Find where the given text appears and provide that cell's center as [X, Y] coordinate. 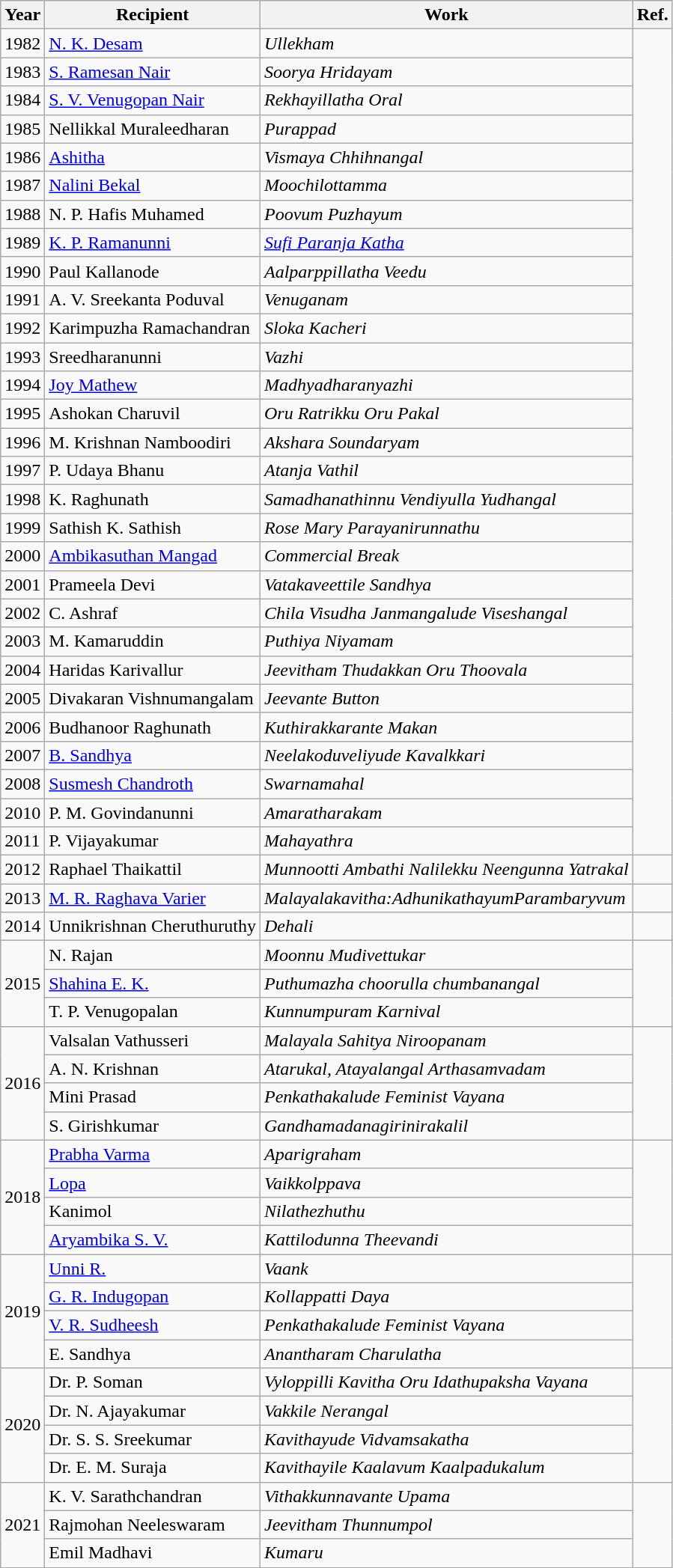
Vyloppilli Kavitha Oru Idathupaksha Vayana [447, 1382]
2001 [22, 585]
Sathish K. Sathish [153, 528]
2015 [22, 983]
1982 [22, 43]
Jeevante Button [447, 698]
1998 [22, 499]
Susmesh Chandroth [153, 784]
Vaikkolppava [447, 1183]
Rekhayillatha Oral [447, 100]
1996 [22, 442]
Amaratharakam [447, 812]
Aalparppillatha Veedu [447, 271]
Ashitha [153, 157]
Nilathezhuthu [447, 1211]
Akshara Soundaryam [447, 442]
Commercial Break [447, 556]
B. Sandhya [153, 755]
Valsalan Vathusseri [153, 1040]
Raphael Thaikattil [153, 870]
N. P. Hafis Muhamed [153, 214]
Moonnu Mudivettukar [447, 955]
2021 [22, 1525]
Nalini Bekal [153, 186]
Malayalakavitha:AdhunikathayumParambaryvum [447, 898]
Haridas Karivallur [153, 670]
V. R. Sudheesh [153, 1326]
Venuganam [447, 299]
2010 [22, 812]
G. R. Indugopan [153, 1297]
Soorya Hridayam [447, 72]
Budhanoor Raghunath [153, 727]
Oru Ratrikku Oru Pakal [447, 414]
1993 [22, 357]
N. Rajan [153, 955]
S. Girishkumar [153, 1126]
1987 [22, 186]
Nellikkal Muraleedharan [153, 129]
Atarukal, Atayalangal Arthasamvadam [447, 1069]
Jeevitham Thunnumpol [447, 1525]
Ashokan Charuvil [153, 414]
Sreedharanunni [153, 357]
Karimpuzha Ramachandran [153, 328]
Vithakkunnavante Upama [447, 1496]
2005 [22, 698]
Puthiya Niyamam [447, 641]
C. Ashraf [153, 613]
Samadhanathinnu Vendiyulla Yudhangal [447, 499]
Madhyadharanyazhi [447, 385]
Puthumazha choorulla chumbanangal [447, 983]
1989 [22, 242]
2012 [22, 870]
Lopa [153, 1183]
Ambikasuthan Mangad [153, 556]
2019 [22, 1311]
S. Ramesan Nair [153, 72]
Divakaran Vishnumangalam [153, 698]
Dr. P. Soman [153, 1382]
1992 [22, 328]
Prameela Devi [153, 585]
Vatakaveettile Sandhya [447, 585]
Vazhi [447, 357]
N. K. Desam [153, 43]
2011 [22, 841]
Kavithayile Kaalavum Kaalpadukalum [447, 1468]
2003 [22, 641]
Kavithayude Vidvamsakatha [447, 1439]
Ref. [653, 15]
2018 [22, 1197]
Year [22, 15]
Shahina E. K. [153, 983]
Kuthirakkarante Makan [447, 727]
1990 [22, 271]
Anantharam Charulatha [447, 1354]
1983 [22, 72]
M. Krishnan Namboodiri [153, 442]
K. Raghunath [153, 499]
1988 [22, 214]
Kumaru [447, 1553]
Dr. E. M. Suraja [153, 1468]
Gandhamadanagirinirakalil [447, 1126]
Rose Mary Parayanirunnathu [447, 528]
Malayala Sahitya Niroopanam [447, 1040]
Neelakoduveliyude Kavalkkari [447, 755]
Moochilottamma [447, 186]
2002 [22, 613]
Mahayathra [447, 841]
M. R. Raghava Varier [153, 898]
1986 [22, 157]
Mini Prasad [153, 1097]
P. Udaya Bhanu [153, 471]
Atanja Vathil [447, 471]
1995 [22, 414]
Recipient [153, 15]
1991 [22, 299]
M. Kamaruddin [153, 641]
Vakkile Nerangal [447, 1411]
K. V. Sarathchandran [153, 1496]
Kunnumpuram Karnival [447, 1012]
1984 [22, 100]
Emil Madhavi [153, 1553]
Unnikrishnan Cheruthuruthy [153, 927]
Munnootti Ambathi Nalilekku Neengunna Yatrakal [447, 870]
2014 [22, 927]
1999 [22, 528]
P. Vijayakumar [153, 841]
Sufi Paranja Katha [447, 242]
Prabha Varma [153, 1154]
Unni R. [153, 1269]
1985 [22, 129]
2000 [22, 556]
Sloka Kacheri [447, 328]
A. N. Krishnan [153, 1069]
S. V. Venugopan Nair [153, 100]
Jeevitham Thudakkan Oru Thoovala [447, 670]
Poovum Puzhayum [447, 214]
2008 [22, 784]
1997 [22, 471]
2013 [22, 898]
Dehali [447, 927]
Vismaya Chhihnangal [447, 157]
Rajmohan Neeleswaram [153, 1525]
Swarnamahal [447, 784]
Dr. N. Ajayakumar [153, 1411]
T. P. Venugopalan [153, 1012]
2020 [22, 1425]
P. M. Govindanunni [153, 812]
Kollappatti Daya [447, 1297]
2004 [22, 670]
Ullekham [447, 43]
Dr. S. S. Sreekumar [153, 1439]
2007 [22, 755]
Paul Kallanode [153, 271]
A. V. Sreekanta Poduval [153, 299]
2016 [22, 1083]
Chila Visudha Janmangalude Viseshangal [447, 613]
2006 [22, 727]
Kanimol [153, 1211]
Aparigraham [447, 1154]
Kattilodunna Theevandi [447, 1239]
K. P. Ramanunni [153, 242]
Joy Mathew [153, 385]
E. Sandhya [153, 1354]
Purappad [447, 129]
1994 [22, 385]
Work [447, 15]
Vaank [447, 1269]
Aryambika S. V. [153, 1239]
